Scan for the cell matching the given text and deliver its (X, Y) coordinate at center. 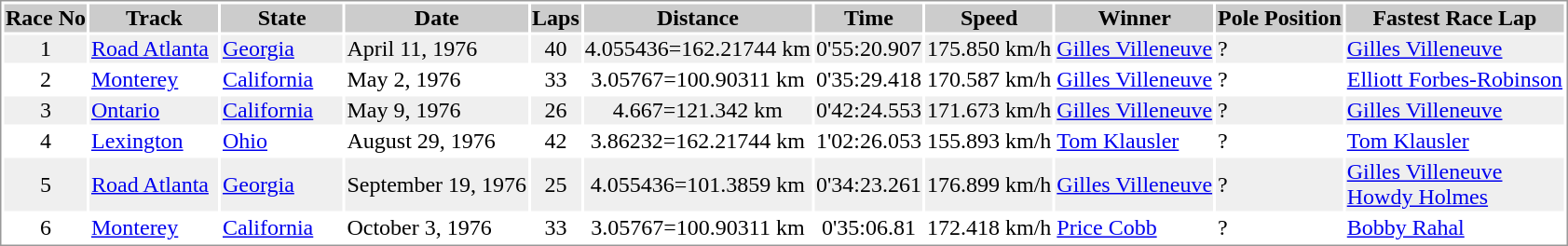
175.850 km/h (989, 49)
Race No (45, 18)
3.86232=162.21744 km (697, 141)
1'02:26.053 (868, 141)
0'34:23.261 (868, 184)
Gilles VilleneuveHowdy Holmes (1454, 184)
1 (45, 49)
0'42:24.553 (868, 111)
State (281, 18)
0'35:29.418 (868, 79)
2 (45, 79)
42 (556, 141)
25 (556, 184)
Laps (556, 18)
Speed (989, 18)
Price Cobb (1135, 228)
September 19, 1976 (437, 184)
August 29, 1976 (437, 141)
4 (45, 141)
Pole Position (1280, 18)
4.667=121.342 km (697, 111)
Lexington (154, 141)
May 9, 1976 (437, 111)
May 2, 1976 (437, 79)
170.587 km/h (989, 79)
Fastest Race Lap (1454, 18)
0'35:06.81 (868, 228)
172.418 km/h (989, 228)
171.673 km/h (989, 111)
155.893 km/h (989, 141)
Winner (1135, 18)
Date (437, 18)
Track (154, 18)
April 11, 1976 (437, 49)
Ohio (281, 141)
Bobby Rahal (1454, 228)
Time (868, 18)
26 (556, 111)
0'55:20.907 (868, 49)
October 3, 1976 (437, 228)
Elliott Forbes-Robinson (1454, 79)
Distance (697, 18)
176.899 km/h (989, 184)
5 (45, 184)
6 (45, 228)
4.055436=101.3859 km (697, 184)
3 (45, 111)
40 (556, 49)
4.055436=162.21744 km (697, 49)
Ontario (154, 111)
